Determine the [x, y] coordinate at the center of the cell enclosing the given text.  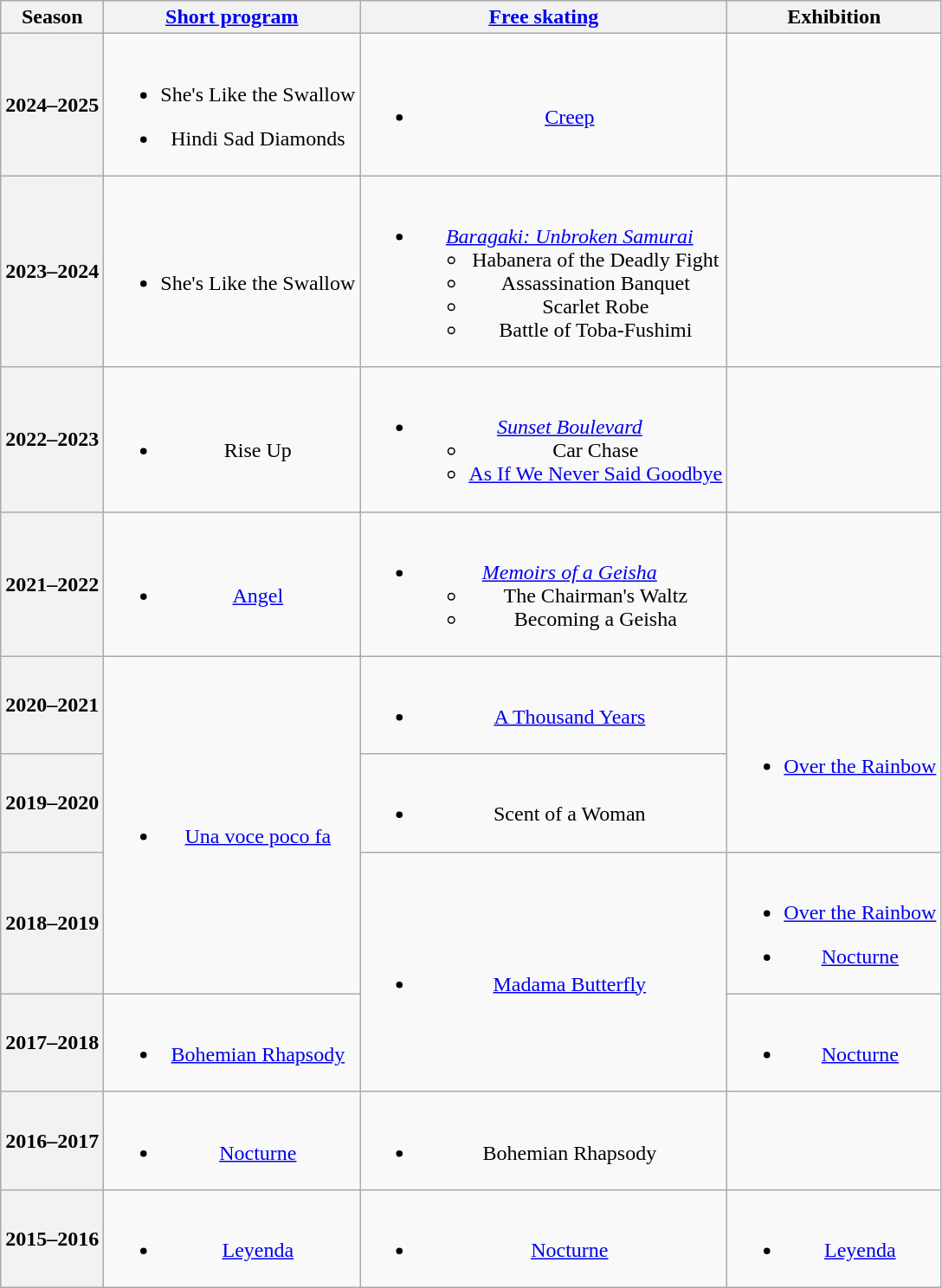
Over the Rainbow [835, 754]
2020–2021 [52, 705]
Angel [232, 583]
Creep [544, 105]
Season [52, 17]
Madama Butterfly [544, 971]
Exhibition [835, 17]
Free skating [544, 17]
2019–2020 [52, 803]
2015–2016 [52, 1238]
2023–2024 [52, 272]
Short program [232, 17]
2017–2018 [52, 1042]
Sunset BoulevardCar Chase As If We Never Said Goodbye [544, 440]
Una voce poco fa [232, 825]
Memoirs of a GeishaThe Chairman's WaltzBecoming a Geisha [544, 583]
She's Like the Swallow [232, 272]
Baragaki: Unbroken SamuraiHabanera of the Deadly FightAssassination BanquetScarlet RobeBattle of Toba-Fushimi [544, 272]
Over the Rainbow Nocturne [835, 923]
A Thousand Years [544, 705]
2021–2022 [52, 583]
2018–2019 [52, 923]
2016–2017 [52, 1141]
Scent of a Woman [544, 803]
2022–2023 [52, 440]
2024–2025 [52, 105]
Rise Up [232, 440]
She's Like the Swallow Hindi Sad Diamonds [232, 105]
